Return (X, Y) of the center of cell containing provided text 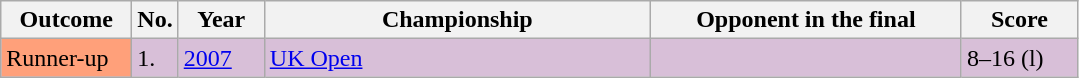
Opponent in the final (806, 20)
1. (155, 58)
Championship (457, 20)
Score (1019, 20)
Year (221, 20)
Outcome (66, 20)
2007 (221, 58)
UK Open (457, 58)
No. (155, 20)
8–16 (l) (1019, 58)
Runner-up (66, 58)
